Provide the [X, Y] coordinate of the cell's center where the given text is located.  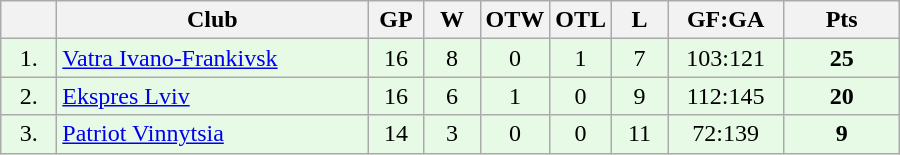
25 [842, 58]
72:139 [726, 134]
GP [396, 20]
3. [29, 134]
Patriot Vinnytsia [212, 134]
W [452, 20]
Pts [842, 20]
3 [452, 134]
Club [212, 20]
OTW [515, 20]
1. [29, 58]
7 [640, 58]
GF:GA [726, 20]
112:145 [726, 96]
2. [29, 96]
Ekspres Lviv [212, 96]
103:121 [726, 58]
L [640, 20]
14 [396, 134]
11 [640, 134]
20 [842, 96]
6 [452, 96]
8 [452, 58]
OTL [581, 20]
Vatra Ivano-Frankivsk [212, 58]
